Capture the cell that displays the provided text and extract its [X, Y] central coordinate. 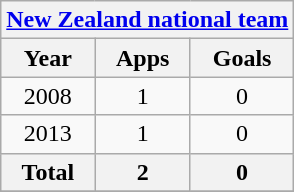
2008 [48, 96]
Goals [242, 58]
Apps [142, 58]
Year [48, 58]
Total [48, 172]
2 [142, 172]
New Zealand national team [148, 20]
2013 [48, 134]
